Determine the (x, y) coordinate at the center of the cell enclosing the given text.  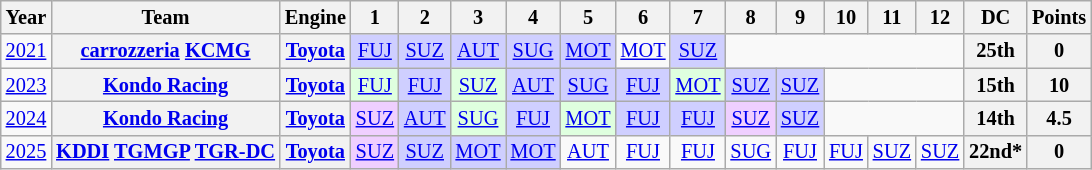
Team (166, 17)
15th (996, 85)
4.5 (1059, 118)
2025 (26, 152)
8 (750, 17)
11 (892, 17)
7 (698, 17)
Engine (316, 17)
3 (478, 17)
2024 (26, 118)
2023 (26, 85)
4 (534, 17)
2 (425, 17)
Year (26, 17)
25th (996, 51)
Points (1059, 17)
KDDI TGMGP TGR-DC (166, 152)
DC (996, 17)
carrozzeria KCMG (166, 51)
12 (940, 17)
6 (642, 17)
2021 (26, 51)
5 (588, 17)
22nd* (996, 152)
14th (996, 118)
1 (375, 17)
9 (800, 17)
